Locate the cell with the specified text and output its [x, y] center coordinate. 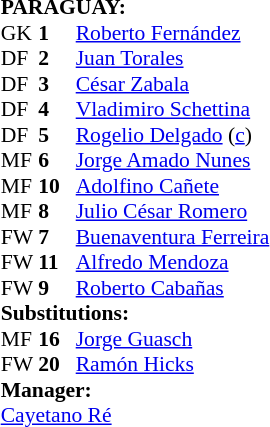
Substitutions: [136, 313]
3 [57, 84]
10 [57, 186]
Jorge Guasch [173, 339]
GK [20, 33]
8 [57, 211]
9 [57, 288]
Rogelio Delgado (c) [173, 135]
6 [57, 161]
Roberto Fernández [173, 33]
20 [57, 365]
4 [57, 109]
7 [57, 237]
Julio César Romero [173, 211]
Jorge Amado Nunes [173, 161]
Alfredo Mendoza [173, 263]
Roberto Cabañas [173, 288]
Ramón Hicks [173, 365]
Manager: [136, 390]
1 [57, 33]
Vladimiro Schettina [173, 109]
César Zabala [173, 84]
2 [57, 59]
16 [57, 339]
Adolfino Cañete [173, 186]
Juan Torales [173, 59]
5 [57, 135]
11 [57, 263]
Buenaventura Ferreira [173, 237]
